Return (x, y) of the center of cell containing provided text 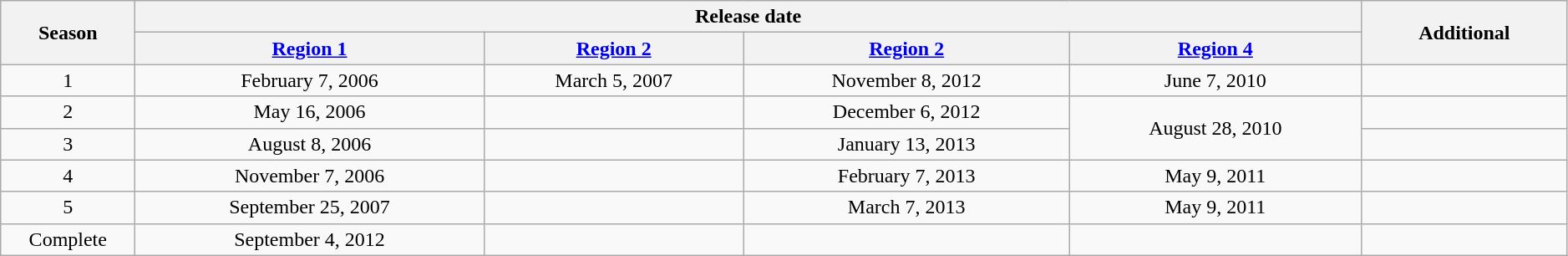
Region 1 (309, 49)
November 7, 2006 (309, 176)
Additional (1464, 33)
1 (69, 80)
January 13, 2013 (906, 144)
Season (69, 33)
3 (69, 144)
2 (69, 112)
September 25, 2007 (309, 207)
February 7, 2006 (309, 80)
November 8, 2012 (906, 80)
August 8, 2006 (309, 144)
August 28, 2010 (1215, 128)
Region 4 (1215, 49)
September 4, 2012 (309, 239)
Complete (69, 239)
March 7, 2013 (906, 207)
4 (69, 176)
Release date (748, 17)
5 (69, 207)
December 6, 2012 (906, 112)
May 16, 2006 (309, 112)
June 7, 2010 (1215, 80)
March 5, 2007 (613, 80)
February 7, 2013 (906, 176)
